Return (x, y) of the center of cell containing provided text 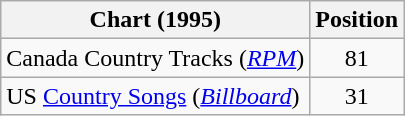
81 (357, 58)
US Country Songs (Billboard) (156, 96)
31 (357, 96)
Position (357, 20)
Chart (1995) (156, 20)
Canada Country Tracks (RPM) (156, 58)
